Output the [x, y] coordinate of the center of the cell containing the given text.  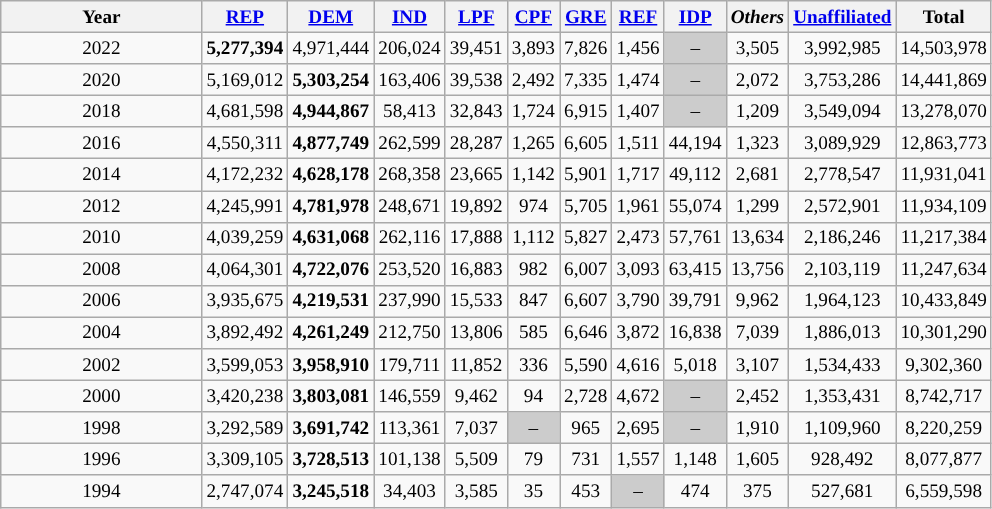
146,559 [410, 396]
4,550,311 [245, 143]
2008 [102, 270]
39,791 [695, 301]
3,089,929 [842, 143]
2010 [102, 238]
928,492 [842, 460]
IDP [695, 17]
LPF [476, 17]
3,691,742 [331, 428]
57,761 [695, 238]
237,990 [410, 301]
262,599 [410, 143]
2012 [102, 206]
28,287 [476, 143]
9,302,360 [944, 365]
11,852 [476, 365]
1,456 [638, 48]
19,892 [476, 206]
12,863,773 [944, 143]
3,292,589 [245, 428]
453 [586, 491]
7,037 [476, 428]
CPF [533, 17]
2004 [102, 333]
3,093 [638, 270]
253,520 [410, 270]
1,717 [638, 175]
9,462 [476, 396]
2,695 [638, 428]
2,492 [533, 80]
4,672 [638, 396]
3,599,053 [245, 365]
DEM [331, 17]
2,778,547 [842, 175]
179,711 [410, 365]
1,605 [757, 460]
1,323 [757, 143]
REF [638, 17]
1,407 [638, 111]
6,605 [586, 143]
6,915 [586, 111]
IND [410, 17]
2000 [102, 396]
1994 [102, 491]
113,361 [410, 428]
8,220,259 [944, 428]
1,142 [533, 175]
Total [944, 17]
1,109,960 [842, 428]
1,265 [533, 143]
1,557 [638, 460]
4,971,444 [331, 48]
7,335 [586, 80]
6,559,598 [944, 491]
2,103,119 [842, 270]
2022 [102, 48]
11,931,041 [944, 175]
5,303,254 [331, 80]
GRE [586, 17]
4,681,598 [245, 111]
974 [533, 206]
2,728 [586, 396]
10,301,290 [944, 333]
1,724 [533, 111]
14,503,978 [944, 48]
2,452 [757, 396]
1,148 [695, 460]
3,935,675 [245, 301]
6,607 [586, 301]
3,892,492 [245, 333]
4,172,232 [245, 175]
2,072 [757, 80]
3,803,081 [331, 396]
5,590 [586, 365]
5,169,012 [245, 80]
847 [533, 301]
44,194 [695, 143]
336 [533, 365]
94 [533, 396]
15,533 [476, 301]
1,534,433 [842, 365]
101,138 [410, 460]
1,886,013 [842, 333]
1998 [102, 428]
1,964,123 [842, 301]
17,888 [476, 238]
4,219,531 [331, 301]
2016 [102, 143]
23,665 [476, 175]
4,944,867 [331, 111]
375 [757, 491]
1,299 [757, 206]
1,353,431 [842, 396]
16,883 [476, 270]
5,901 [586, 175]
3,872 [638, 333]
3,992,985 [842, 48]
REP [245, 17]
585 [533, 333]
5,018 [695, 365]
262,116 [410, 238]
55,074 [695, 206]
3,893 [533, 48]
268,358 [410, 175]
2,473 [638, 238]
11,217,384 [944, 238]
8,077,877 [944, 460]
13,278,070 [944, 111]
13,634 [757, 238]
3,420,238 [245, 396]
4,616 [638, 365]
4,245,991 [245, 206]
5,827 [586, 238]
Unaffiliated [842, 17]
1,209 [757, 111]
1996 [102, 460]
206,024 [410, 48]
2002 [102, 365]
731 [586, 460]
13,806 [476, 333]
11,247,634 [944, 270]
4,628,178 [331, 175]
14,441,869 [944, 80]
2006 [102, 301]
4,064,301 [245, 270]
2,186,246 [842, 238]
474 [695, 491]
5,705 [586, 206]
3,505 [757, 48]
35 [533, 491]
527,681 [842, 491]
39,538 [476, 80]
7,826 [586, 48]
4,039,259 [245, 238]
3,958,910 [331, 365]
32,843 [476, 111]
2014 [102, 175]
7,039 [757, 333]
4,781,978 [331, 206]
5,277,394 [245, 48]
2020 [102, 80]
8,742,717 [944, 396]
1,961 [638, 206]
3,107 [757, 365]
58,413 [410, 111]
212,750 [410, 333]
11,934,109 [944, 206]
3,549,094 [842, 111]
3,309,105 [245, 460]
39,451 [476, 48]
5,509 [476, 460]
982 [533, 270]
6,646 [586, 333]
6,007 [586, 270]
3,753,286 [842, 80]
163,406 [410, 80]
3,790 [638, 301]
1,474 [638, 80]
Year [102, 17]
3,585 [476, 491]
1,112 [533, 238]
4,261,249 [331, 333]
2018 [102, 111]
4,877,749 [331, 143]
2,747,074 [245, 491]
Others [757, 17]
3,728,513 [331, 460]
1,910 [757, 428]
4,722,076 [331, 270]
34,403 [410, 491]
3,245,518 [331, 491]
2,572,901 [842, 206]
4,631,068 [331, 238]
16,838 [695, 333]
965 [586, 428]
1,511 [638, 143]
2,681 [757, 175]
13,756 [757, 270]
49,112 [695, 175]
79 [533, 460]
10,433,849 [944, 301]
9,962 [757, 301]
248,671 [410, 206]
63,415 [695, 270]
